Extract the [x, y] coordinate from the center of the cell holding the provided text.  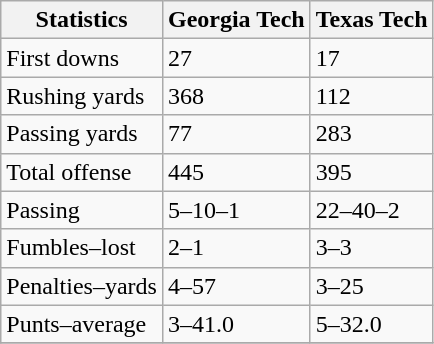
17 [372, 58]
27 [236, 58]
Texas Tech [372, 20]
445 [236, 172]
Statistics [82, 20]
4–57 [236, 286]
22–40–2 [372, 210]
First downs [82, 58]
Passing yards [82, 134]
77 [236, 134]
Passing [82, 210]
2–1 [236, 248]
Rushing yards [82, 96]
3–3 [372, 248]
Georgia Tech [236, 20]
112 [372, 96]
368 [236, 96]
Total offense [82, 172]
3–41.0 [236, 324]
5–32.0 [372, 324]
5–10–1 [236, 210]
395 [372, 172]
Penalties–yards [82, 286]
3–25 [372, 286]
Fumbles–lost [82, 248]
Punts–average [82, 324]
283 [372, 134]
